Find where the given text appears and provide that cell's center as (x, y) coordinate. 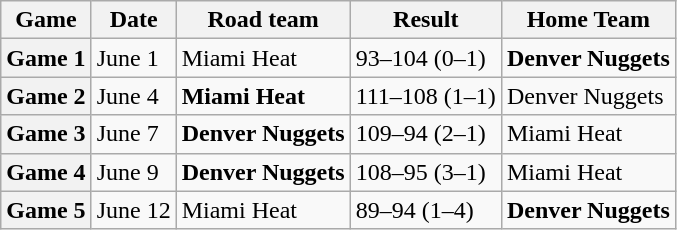
June 9 (134, 172)
Home Team (588, 20)
89–94 (1–4) (426, 210)
Road team (263, 20)
109–94 (2–1) (426, 134)
Game 4 (46, 172)
Game 2 (46, 96)
June 4 (134, 96)
Date (134, 20)
Game (46, 20)
Game 3 (46, 134)
93–104 (0–1) (426, 58)
Game 1 (46, 58)
108–95 (3–1) (426, 172)
June 12 (134, 210)
111–108 (1–1) (426, 96)
June 7 (134, 134)
Result (426, 20)
June 1 (134, 58)
Game 5 (46, 210)
